Determine the (x, y) coordinate at the center of the cell enclosing the given text.  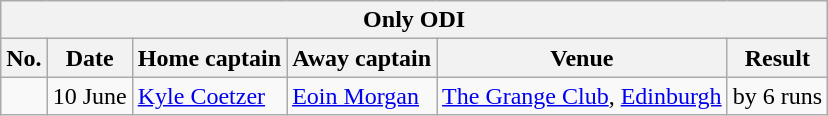
The Grange Club, Edinburgh (582, 96)
Away captain (362, 58)
Kyle Coetzer (209, 96)
Venue (582, 58)
Home captain (209, 58)
by 6 runs (777, 96)
10 June (90, 96)
Only ODI (414, 20)
Result (777, 58)
No. (24, 58)
Eoin Morgan (362, 96)
Date (90, 58)
